Provide the [x, y] coordinate of the cell's center where the given text is located.  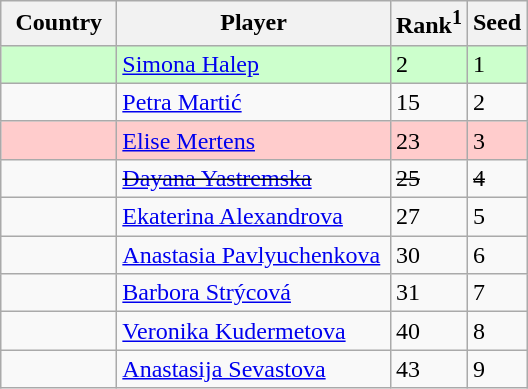
Seed [496, 24]
23 [428, 140]
Dayana Yastremska [254, 178]
Player [254, 24]
7 [496, 293]
Veronika Kudermetova [254, 331]
31 [428, 293]
Country [59, 24]
27 [428, 217]
6 [496, 255]
9 [496, 369]
8 [496, 331]
Simona Halep [254, 64]
3 [496, 140]
Anastasia Pavlyuchenkova [254, 255]
30 [428, 255]
Barbora Strýcová [254, 293]
Ekaterina Alexandrova [254, 217]
25 [428, 178]
Anastasija Sevastova [254, 369]
40 [428, 331]
5 [496, 217]
1 [496, 64]
43 [428, 369]
Rank1 [428, 24]
4 [496, 178]
Elise Mertens [254, 140]
Petra Martić [254, 102]
15 [428, 102]
